Extract the [x, y] coordinate from the center of the cell holding the provided text.  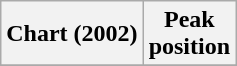
Peakposition [189, 34]
Chart (2002) [72, 34]
